Scan for the cell matching the given text and deliver its (X, Y) coordinate at center. 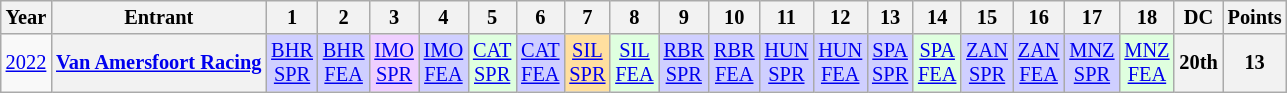
SPASPR (890, 63)
SILFEA (634, 63)
SILSPR (587, 63)
7 (587, 17)
16 (1039, 17)
12 (840, 17)
11 (786, 17)
18 (1146, 17)
Points (1255, 17)
IMOFEA (444, 63)
HUNFEA (840, 63)
2 (344, 17)
14 (937, 17)
17 (1092, 17)
Entrant (158, 17)
BHRSPR (292, 63)
SPAFEA (937, 63)
Year (26, 17)
10 (734, 17)
BHRFEA (344, 63)
20th (1198, 63)
MNZFEA (1146, 63)
3 (394, 17)
CATSPR (492, 63)
RBRSPR (684, 63)
ZANFEA (1039, 63)
IMOSPR (394, 63)
4 (444, 17)
6 (540, 17)
15 (987, 17)
CATFEA (540, 63)
2022 (26, 63)
ZANSPR (987, 63)
MNZSPR (1092, 63)
DC (1198, 17)
RBRFEA (734, 63)
HUNSPR (786, 63)
Van Amersfoort Racing (158, 63)
1 (292, 17)
5 (492, 17)
8 (634, 17)
9 (684, 17)
